From the cell containing the given text, extract its center point as (x, y) coordinate. 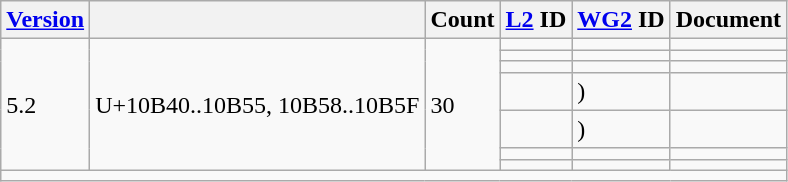
Document (728, 20)
Count (462, 20)
Version (46, 20)
5.2 (46, 104)
WG2 ID (621, 20)
L2 ID (536, 20)
30 (462, 104)
U+10B40..10B55, 10B58..10B5F (258, 104)
